Capture the cell that displays the provided text and extract its [X, Y] central coordinate. 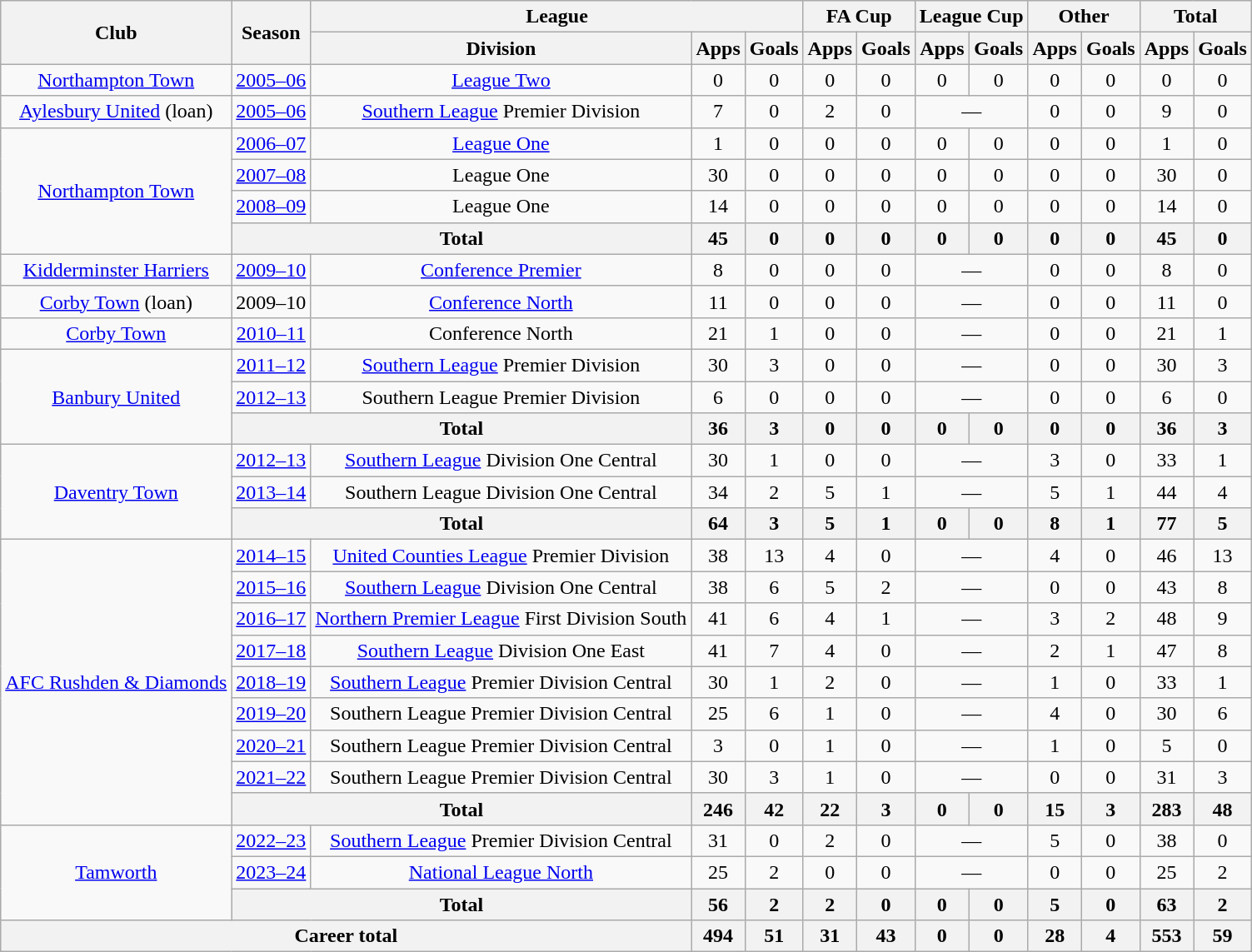
494 [718, 936]
56 [718, 904]
2011–12 [272, 365]
2016–17 [272, 619]
2006–07 [272, 143]
47 [1166, 650]
Northern Premier League First Division South [501, 619]
United Counties League Premier Division [501, 556]
77 [1166, 524]
2020–21 [272, 745]
2008–09 [272, 207]
15 [1055, 809]
59 [1223, 936]
51 [774, 936]
2007–08 [272, 175]
2021–22 [272, 777]
22 [830, 809]
Kidderminster Harriers [117, 270]
Conference Premier [501, 270]
Career total [347, 936]
Tamworth [117, 872]
League [556, 17]
2022–23 [272, 840]
Season [272, 32]
Southern League Division One East [501, 650]
Corby Town [117, 333]
553 [1166, 936]
Daventry Town [117, 492]
Corby Town (loan) [117, 302]
28 [1055, 936]
Other [1084, 17]
44 [1166, 492]
2018–19 [272, 682]
National League North [501, 872]
64 [718, 524]
2023–24 [272, 872]
46 [1166, 556]
Banbury United [117, 396]
63 [1166, 904]
Division [501, 48]
FA Cup [859, 17]
2014–15 [272, 556]
Club [117, 32]
2010–11 [272, 333]
42 [774, 809]
League Two [501, 80]
2019–20 [272, 714]
246 [718, 809]
2017–18 [272, 650]
Aylesbury United (loan) [117, 112]
League Cup [971, 17]
34 [718, 492]
AFC Rushden & Diamonds [117, 683]
2015–16 [272, 587]
2013–14 [272, 492]
283 [1166, 809]
